Output the (x, y) coordinate of the center of the cell containing the given text.  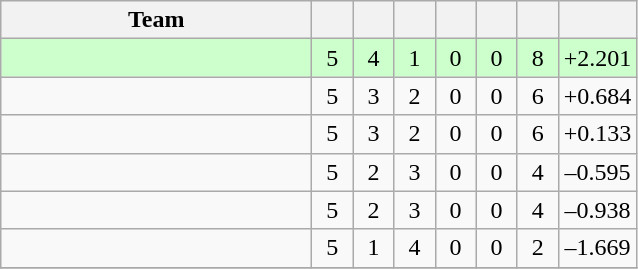
–1.669 (598, 248)
8 (538, 58)
+0.684 (598, 96)
–0.595 (598, 172)
Team (156, 20)
+2.201 (598, 58)
+0.133 (598, 134)
–0.938 (598, 210)
